For the text-containing cell, return its midpoint in (x, y) coordinate format. 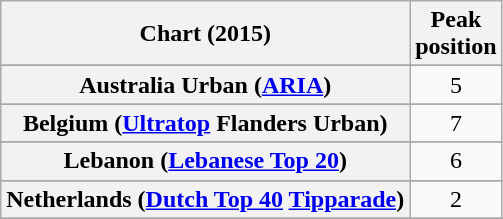
Belgium (Ultratop Flanders Urban) (206, 123)
Chart (2015) (206, 34)
6 (456, 161)
2 (456, 199)
Australia Urban (ARIA) (206, 85)
Netherlands (Dutch Top 40 Tipparade) (206, 199)
5 (456, 85)
7 (456, 123)
Lebanon (Lebanese Top 20) (206, 161)
Peakposition (456, 34)
